For the text-containing cell, return its midpoint in (X, Y) coordinate format. 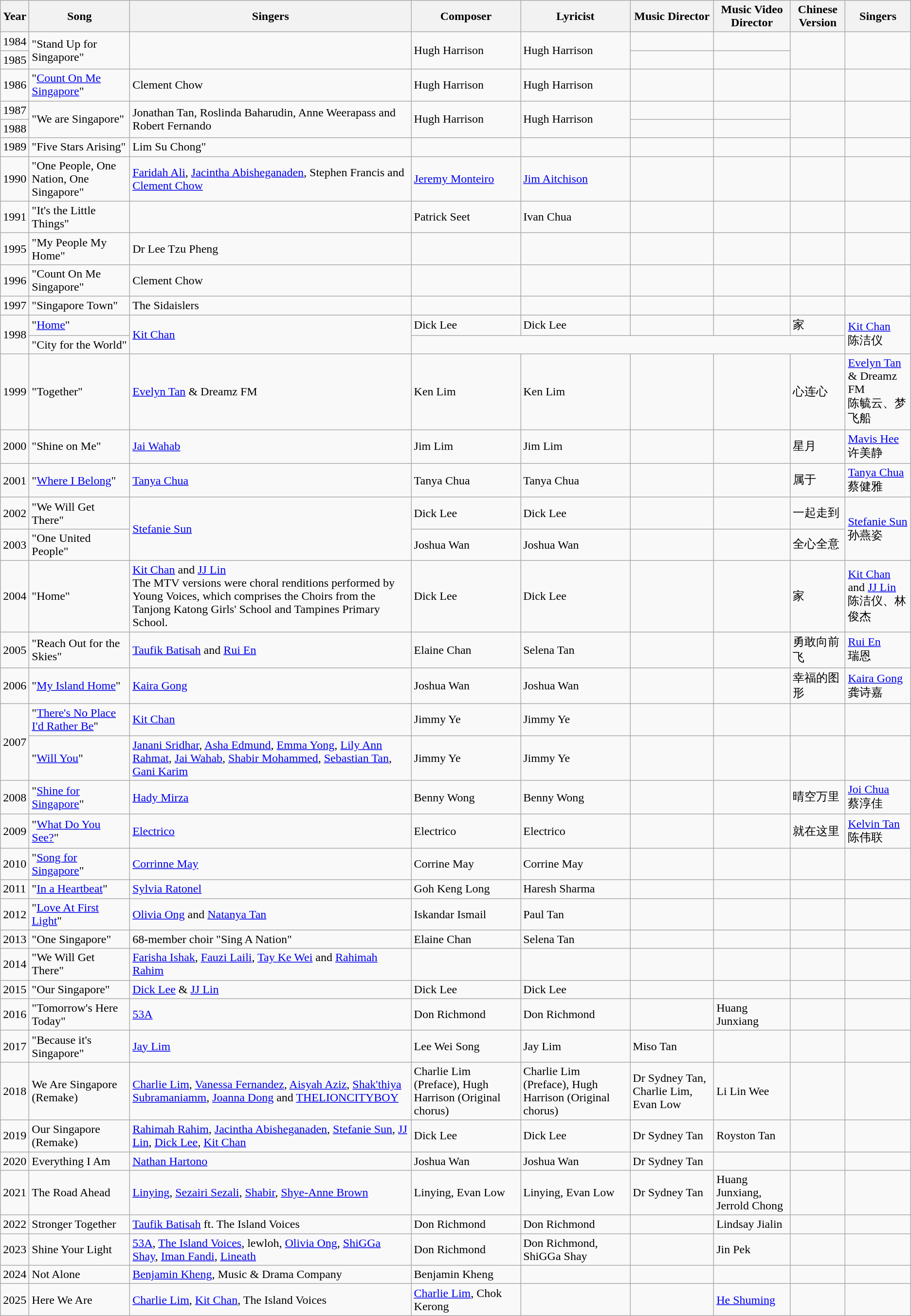
Linying, Sezairi Sezali, Shabir, Shye-Anne Brown (271, 1193)
1996 (15, 280)
Kit Chan and JJ Lin陈洁仪、林俊杰 (878, 596)
Haresh Sharma (575, 889)
"What Do You See?" (80, 831)
1986 (15, 85)
2009 (15, 831)
Lindsay Jialin (752, 1224)
2015 (15, 989)
Everything I Am (80, 1161)
2010 (15, 864)
"Where I Belong" (80, 481)
"Stand Up for Singapore" (80, 51)
2004 (15, 596)
2025 (15, 1300)
Lyricist (575, 17)
He Shuming (752, 1300)
2007 (15, 742)
1987 (15, 110)
Jonathan Tan, Roslinda Baharudin, Anne Weerapass and Robert Fernando (271, 119)
Charlie Lim, Chok Kerong (466, 1300)
Miso Tan (672, 1046)
Rahimah Rahim, Jacintha Abisheganaden, Stefanie Sun, JJ Lin, Dick Lee, Kit Chan (271, 1135)
"Shine for Singapore" (80, 797)
属于 (818, 481)
Huang Junxiang, Jerrold Chong (752, 1193)
1995 (15, 248)
1990 (15, 179)
Lim Su Chong" (271, 147)
Olivia Ong and Natanya Tan (271, 914)
1991 (15, 217)
全心全意 (818, 544)
2001 (15, 481)
Taufik Batisah and Rui En (271, 650)
Song (80, 17)
Joi Chua蔡淳佳 (878, 797)
Nathan Hartono (271, 1161)
Kaira Gong龚诗嘉 (878, 686)
Jai Wahab (271, 446)
2006 (15, 686)
Mavis Hee许美静 (878, 446)
晴空万里 (818, 797)
Chinese Version (818, 17)
"Our Singapore" (80, 989)
Benjamin Kheng (466, 1275)
Iskandar Ismail (466, 914)
Music Video Director (752, 17)
Benjamin Kheng, Music & Drama Company (271, 1275)
1984 (15, 41)
Huang Junxiang (752, 1015)
"My Island Home" (80, 686)
Charlie Lim, Kit Chan, The Island Voices (271, 1300)
1997 (15, 305)
Jin Pek (752, 1249)
Year (15, 17)
Stefanie Sun (271, 529)
Evelyn Tan & Dreamz FM陈毓云、梦飞船 (878, 391)
"One United People" (80, 544)
"In a Heartbeat" (80, 889)
2019 (15, 1135)
Dr Sydney Tan, Charlie Lim, Evan Low (672, 1091)
"City for the World" (80, 345)
2012 (15, 914)
星月 (818, 446)
Here We Are (80, 1300)
Hady Mirza (271, 797)
勇敢向前飞 (818, 650)
"Singapore Town" (80, 305)
2002 (15, 513)
2011 (15, 889)
"Will You" (80, 758)
Don Richmond, ShiGGa Shay (575, 1249)
Royston Tan (752, 1135)
"Love At First Light" (80, 914)
Goh Keng Long (466, 889)
"One Singapore" (80, 939)
Kelvin Tan陈伟联 (878, 831)
"Five Stars Arising" (80, 147)
2017 (15, 1046)
Kit Chan陈洁仪 (878, 334)
53A, The Island Voices, lewloh, Olivia Ong, ShiGGa Shay, Iman Fandi, Lineath (271, 1249)
"There's No Place I'd Rather Be" (80, 720)
2024 (15, 1275)
"Tomorrow's Here Today" (80, 1015)
2018 (15, 1091)
"Because it's Singapore" (80, 1046)
Rui En瑞恩 (878, 650)
"Reach Out for the Skies" (80, 650)
1988 (15, 129)
心连心 (818, 391)
2021 (15, 1193)
Stefanie Sun孙燕姿 (878, 529)
2022 (15, 1224)
1998 (15, 334)
Corrinne May (271, 864)
1985 (15, 60)
68-member choir "Sing A Nation" (271, 939)
2003 (15, 544)
Stronger Together (80, 1224)
"It's the Little Things" (80, 217)
Kaira Gong (271, 686)
Lee Wei Song (466, 1046)
Faridah Ali, Jacintha Abisheganaden, Stephen Francis and Clement Chow (271, 179)
We Are Singapore (Remake) (80, 1091)
"We are Singapore" (80, 119)
2000 (15, 446)
"My People My Home" (80, 248)
Dick Lee & JJ Lin (271, 989)
Jeremy Monteiro (466, 179)
Farisha Ishak, Fauzi Laili, Tay Ke Wei and Rahimah Rahim (271, 964)
Taufik Batisah ft. The Island Voices (271, 1224)
1999 (15, 391)
Not Alone (80, 1275)
Dr Lee Tzu Pheng (271, 248)
就在这里 (818, 831)
幸福的图形 (818, 686)
2008 (15, 797)
Janani Sridhar, Asha Edmund, Emma Yong, Lily Ann Rahmat, Jai Wahab, Shabir Mohammed, Sebastian Tan, Gani Karim (271, 758)
Charlie Lim, Vanessa Fernandez, Aisyah Aziz, Shak'thiya Subramaniamm, Joanna Dong and THELIONCITYBOY (271, 1091)
Our Singapore (Remake) (80, 1135)
Ivan Chua (575, 217)
Jim Aitchison (575, 179)
Music Director (672, 17)
2005 (15, 650)
"Song for Singapore" (80, 864)
Evelyn Tan & Dreamz FM (271, 391)
一起走到 (818, 513)
Tanya Chua蔡健雅 (878, 481)
"One People, One Nation, One Singapore" (80, 179)
53A (271, 1015)
2020 (15, 1161)
Paul Tan (575, 914)
2023 (15, 1249)
"Together" (80, 391)
1989 (15, 147)
The Road Ahead (80, 1193)
2014 (15, 964)
Li Lin Wee (752, 1091)
Composer (466, 17)
The Sidaislers (271, 305)
Sylvia Ratonel (271, 889)
2013 (15, 939)
"Shine on Me" (80, 446)
Patrick Seet (466, 217)
Shine Your Light (80, 1249)
2016 (15, 1015)
